Extract the (X, Y) coordinate from the center of the cell holding the provided text.  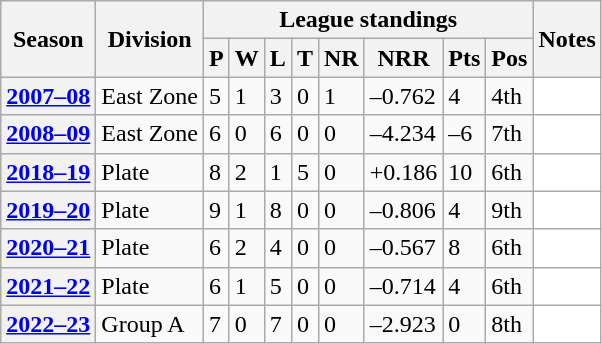
2018–19 (48, 172)
2022–23 (48, 324)
–4.234 (404, 134)
P (217, 58)
2008–09 (48, 134)
–2.923 (404, 324)
2007–08 (48, 96)
3 (278, 96)
2019–20 (48, 210)
Season (48, 39)
–0.806 (404, 210)
–0.567 (404, 248)
–0.762 (404, 96)
Division (150, 39)
+0.186 (404, 172)
W (246, 58)
–0.714 (404, 286)
4th (510, 96)
8th (510, 324)
2021–22 (48, 286)
9th (510, 210)
NRR (404, 58)
T (304, 58)
L (278, 58)
Notes (567, 39)
League standings (368, 20)
Pos (510, 58)
–6 (464, 134)
2020–21 (48, 248)
9 (217, 210)
NR (341, 58)
7th (510, 134)
Group A (150, 324)
Pts (464, 58)
10 (464, 172)
